From the cell containing the given text, extract its center point as [x, y] coordinate. 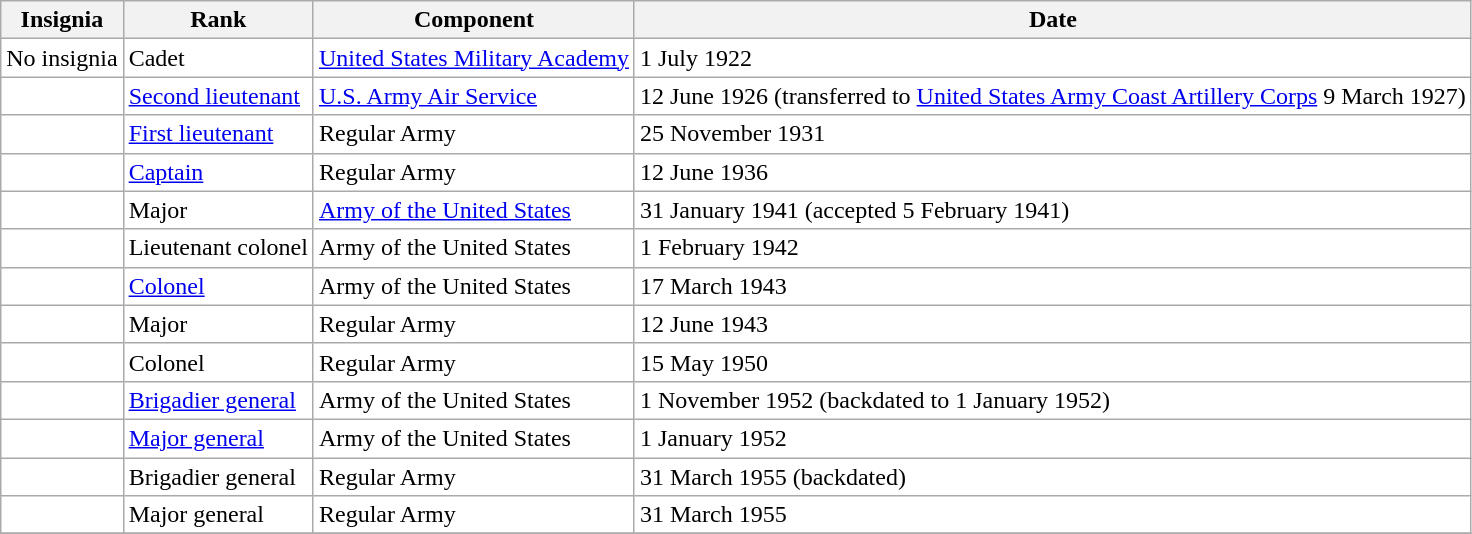
1 July 1922 [1052, 58]
Second lieutenant [218, 96]
31 January 1941 (accepted 5 February 1941) [1052, 210]
12 June 1936 [1052, 172]
12 June 1943 [1052, 324]
15 May 1950 [1052, 362]
Lieutenant colonel [218, 248]
31 March 1955 (backdated) [1052, 477]
1 November 1952 (backdated to 1 January 1952) [1052, 400]
Captain [218, 172]
12 June 1926 (transferred to United States Army Coast Artillery Corps 9 March 1927) [1052, 96]
U.S. Army Air Service [474, 96]
No insignia [62, 58]
Date [1052, 20]
1 February 1942 [1052, 248]
31 March 1955 [1052, 515]
Rank [218, 20]
Component [474, 20]
Cadet [218, 58]
1 January 1952 [1052, 438]
25 November 1931 [1052, 134]
17 March 1943 [1052, 286]
United States Military Academy [474, 58]
First lieutenant [218, 134]
Insignia [62, 20]
